Determine the [X, Y] coordinate at the center of the cell enclosing the given text.  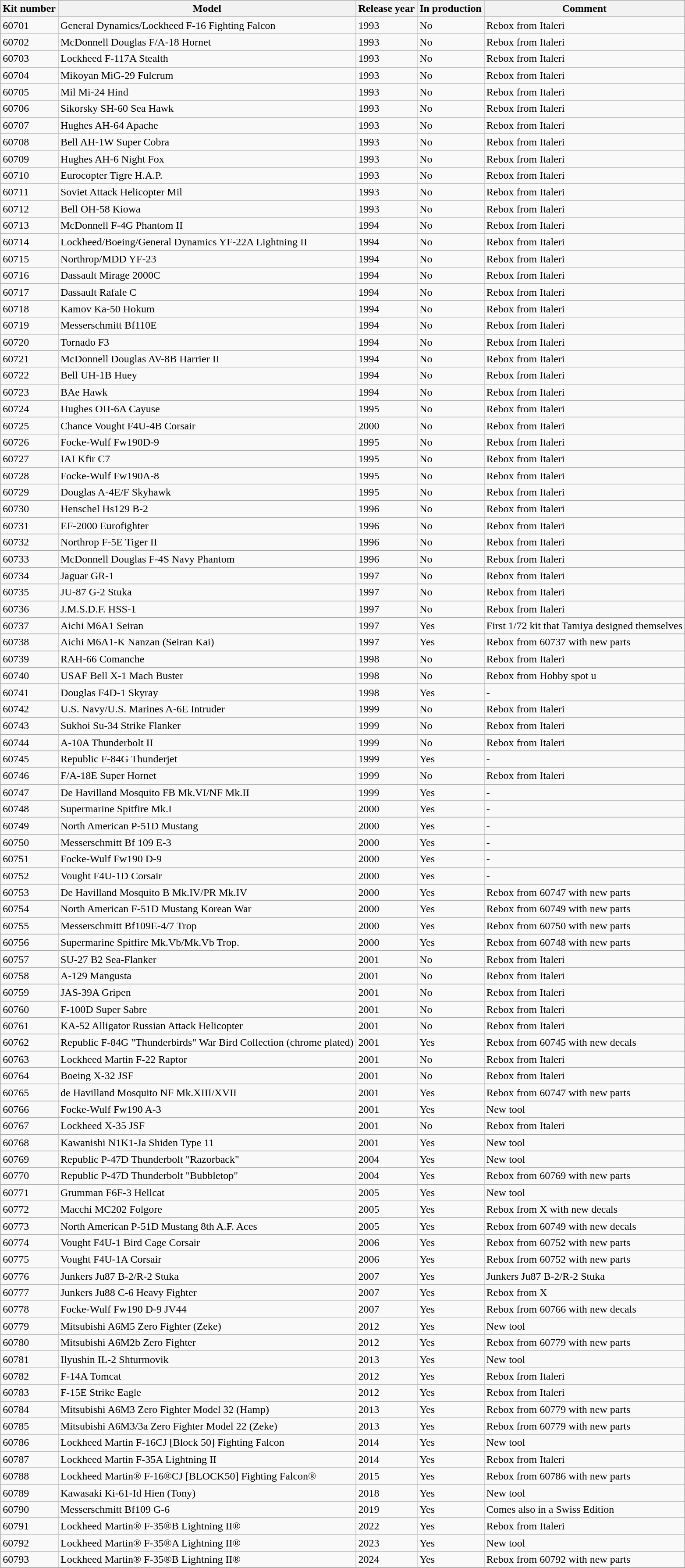
F-15E Strike Eagle [207, 1393]
F/A-18E Super Hornet [207, 776]
Republic F-84G "Thunderbirds" War Bird Collection (chrome plated) [207, 1043]
Aichi M6A1-K Nanzan (Seiran Kai) [207, 642]
60784 [29, 1409]
60757 [29, 959]
Douglas A-4E/F Skyhawk [207, 492]
F-14A Tomcat [207, 1376]
60720 [29, 342]
60703 [29, 59]
60712 [29, 209]
Republic F-84G Thunderjet [207, 759]
60714 [29, 242]
60773 [29, 1226]
60753 [29, 892]
Chance Vought F4U-4B Corsair [207, 425]
F-100D Super Sabre [207, 1009]
60747 [29, 793]
60762 [29, 1043]
2015 [387, 1476]
USAF Bell X-1 Mach Buster [207, 676]
60756 [29, 942]
Dassault Mirage 2000C [207, 276]
North American P-51D Mustang [207, 826]
Focke-Wulf Fw190 D-9 [207, 859]
North American P-51D Mustang 8th A.F. Aces [207, 1226]
Messerschmitt Bf 109 E-3 [207, 842]
60737 [29, 626]
60719 [29, 326]
60740 [29, 676]
Lockheed Martin F-22 Raptor [207, 1059]
Mil Mi-24 Hind [207, 92]
60710 [29, 175]
60708 [29, 142]
60749 [29, 826]
60771 [29, 1193]
Rebox from 60750 with new parts [584, 926]
60738 [29, 642]
Rebox from X [584, 1293]
Bell OH-58 Kiowa [207, 209]
60751 [29, 859]
60760 [29, 1009]
Rebox from 60792 with new parts [584, 1560]
60722 [29, 375]
de Havilland Mosquito NF Mk.XIII/XVII [207, 1093]
McDonnell Douglas AV-8B Harrier II [207, 359]
60716 [29, 276]
60765 [29, 1093]
Lockheed Martin F-16CJ [Block 50] Fighting Falcon [207, 1443]
Boeing X-32 JSF [207, 1076]
60748 [29, 809]
KA-52 Alligator Russian Attack Helicopter [207, 1026]
60739 [29, 659]
60785 [29, 1426]
Lockheed/Boeing/General Dynamics YF-22A Lightning II [207, 242]
60787 [29, 1459]
Bell AH-1W Super Cobra [207, 142]
60731 [29, 526]
First 1/72 kit that Tamiya designed themselves [584, 626]
Release year [387, 9]
Rebox from 60766 with new decals [584, 1310]
North American F-51D Mustang Korean War [207, 909]
Kit number [29, 9]
Model [207, 9]
Lockheed Martin® F-16®CJ [BLOCK50] Fighting Falcon® [207, 1476]
De Havilland Mosquito FB Mk.VI/NF Mk.II [207, 793]
60781 [29, 1359]
IAI Kfir C7 [207, 459]
Douglas F4D-1 Skyray [207, 692]
2023 [387, 1543]
60745 [29, 759]
Supermarine Spitfire Mk.Vb/Mk.Vb Trop. [207, 942]
60755 [29, 926]
De Havilland Mosquito B Mk.IV/PR Mk.IV [207, 892]
60767 [29, 1126]
A-10A Thunderbolt II [207, 743]
Hughes OH-6A Cayuse [207, 409]
60729 [29, 492]
Vought F4U-1 Bird Cage Corsair [207, 1242]
60793 [29, 1560]
RAH-66 Comanche [207, 659]
Rebox from X with new decals [584, 1209]
60718 [29, 309]
60759 [29, 992]
60775 [29, 1259]
60769 [29, 1159]
Vought F4U-1A Corsair [207, 1259]
JAS-39A Gripen [207, 992]
2018 [387, 1493]
Rebox from 60786 with new parts [584, 1476]
Northrop/MDD YF-23 [207, 259]
Messerschmitt Bf110E [207, 326]
60778 [29, 1310]
In production [451, 9]
Focke-Wulf Fw190D-9 [207, 442]
Messerschmitt Bf109E-4/7 Trop [207, 926]
Messerschmitt Bf109 G-6 [207, 1509]
EF-2000 Eurofighter [207, 526]
Aichi M6A1 Seiran [207, 626]
Mitsubishi A6M2b Zero Fighter [207, 1343]
60789 [29, 1493]
60779 [29, 1326]
Ilyushin IL-2 Shturmovik [207, 1359]
Sikorsky SH-60 Sea Hawk [207, 109]
Grumman F6F-3 Hellcat [207, 1193]
Lockheed X-35 JSF [207, 1126]
60735 [29, 592]
J.M.S.D.F. HSS-1 [207, 609]
Kawanishi N1K1-Ja Shiden Type 11 [207, 1143]
Kamov Ka-50 Hokum [207, 309]
Eurocopter Tigre H.A.P. [207, 175]
60776 [29, 1276]
60746 [29, 776]
60752 [29, 876]
BAe Hawk [207, 392]
Rebox from 60749 with new parts [584, 909]
60721 [29, 359]
60715 [29, 259]
60704 [29, 75]
Rebox from 60749 with new decals [584, 1226]
60723 [29, 392]
Supermarine Spitfire Mk.I [207, 809]
60758 [29, 976]
60754 [29, 909]
60702 [29, 42]
60725 [29, 425]
McDonnell F-4G Phantom II [207, 226]
60788 [29, 1476]
Rebox from 60737 with new parts [584, 642]
Comment [584, 9]
Rebox from 60769 with new parts [584, 1176]
Rebox from 60748 with new parts [584, 942]
60706 [29, 109]
60705 [29, 92]
60727 [29, 459]
60728 [29, 475]
U.S. Navy/U.S. Marines A-6E Intruder [207, 709]
Hughes AH-64 Apache [207, 125]
Kawasaki Ki-61-Id Hien (Tony) [207, 1493]
Rebox from 60745 with new decals [584, 1043]
Lockheed Martin F-35A Lightning II [207, 1459]
General Dynamics/Lockheed F-16 Fighting Falcon [207, 25]
60791 [29, 1526]
SU-27 B2 Sea-Flanker [207, 959]
2024 [387, 1560]
60761 [29, 1026]
Tornado F3 [207, 342]
Focke-Wulf Fw190 D-9 JV44 [207, 1310]
60741 [29, 692]
60774 [29, 1242]
2022 [387, 1526]
Republic P-47D Thunderbolt "Razorback" [207, 1159]
60707 [29, 125]
Mikoyan MiG-29 Fulcrum [207, 75]
60724 [29, 409]
60763 [29, 1059]
60780 [29, 1343]
Republic P-47D Thunderbolt "Bubbletop" [207, 1176]
Soviet Attack Helicopter Mil [207, 192]
60792 [29, 1543]
60790 [29, 1509]
2019 [387, 1509]
Jaguar GR-1 [207, 576]
60764 [29, 1076]
60726 [29, 442]
60717 [29, 292]
60783 [29, 1393]
McDonnell Douglas F-4S Navy Phantom [207, 559]
Macchi MC202 Folgore [207, 1209]
A-129 Mangusta [207, 976]
60711 [29, 192]
60750 [29, 842]
Comes also in a Swiss Edition [584, 1509]
Mitsubishi A6M3 Zero Fighter Model 32 (Hamp) [207, 1409]
60766 [29, 1109]
Mitsubishi A6M3/3a Zero Fighter Model 22 (Zeke) [207, 1426]
60742 [29, 709]
Lockheed F-117A Stealth [207, 59]
60786 [29, 1443]
60782 [29, 1376]
Bell UH-1B Huey [207, 375]
60744 [29, 743]
60733 [29, 559]
60701 [29, 25]
Sukhoi Su-34 Strike Flanker [207, 726]
60770 [29, 1176]
60772 [29, 1209]
Dassault Rafale C [207, 292]
Northrop F-5E Tiger II [207, 542]
60730 [29, 509]
Junkers Ju88 C-6 Heavy Fighter [207, 1293]
Focke-Wulf Fw190 A-3 [207, 1109]
60743 [29, 726]
Rebox from Hobby spot u [584, 676]
60768 [29, 1143]
60734 [29, 576]
Henschel Hs129 B-2 [207, 509]
60732 [29, 542]
Hughes AH-6 Night Fox [207, 159]
Focke-Wulf Fw190A-8 [207, 475]
60713 [29, 226]
Lockheed Martin® F-35®A Lightning II® [207, 1543]
Mitsubishi A6M5 Zero Fighter (Zeke) [207, 1326]
JU-87 G-2 Stuka [207, 592]
McDonnell Douglas F/A-18 Hornet [207, 42]
60777 [29, 1293]
60709 [29, 159]
Vought F4U-1D Corsair [207, 876]
60736 [29, 609]
